Search for the cell housing the specified text and yield its (X, Y) center coordinate. 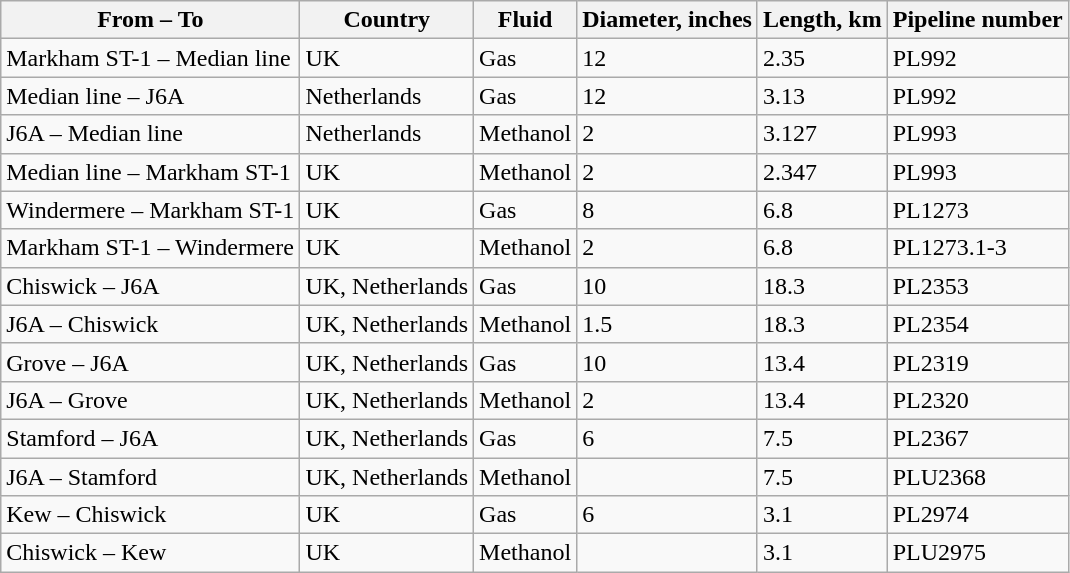
PL2974 (978, 515)
J6A – Median line (150, 134)
PLU2368 (978, 477)
Chiswick – J6A (150, 286)
Median line – J6A (150, 96)
Windermere – Markham ST-1 (150, 210)
PLU2975 (978, 553)
J6A – Stamford (150, 477)
8 (668, 210)
PL2320 (978, 400)
Markham ST-1 – Median line (150, 58)
3.127 (822, 134)
J6A – Grove (150, 400)
PL1273 (978, 210)
PL2367 (978, 438)
PL2319 (978, 362)
J6A – Chiswick (150, 324)
From – To (150, 20)
PL2354 (978, 324)
1.5 (668, 324)
2.35 (822, 58)
2.347 (822, 172)
Markham ST-1 – Windermere (150, 248)
Pipeline number (978, 20)
Grove – J6A (150, 362)
PL1273.1-3 (978, 248)
Median line – Markham ST-1 (150, 172)
Country (387, 20)
Length, km (822, 20)
Diameter, inches (668, 20)
PL2353 (978, 286)
Kew – Chiswick (150, 515)
Fluid (526, 20)
Stamford – J6A (150, 438)
Chiswick – Kew (150, 553)
3.13 (822, 96)
